Return (X, Y) of the center of cell containing provided text 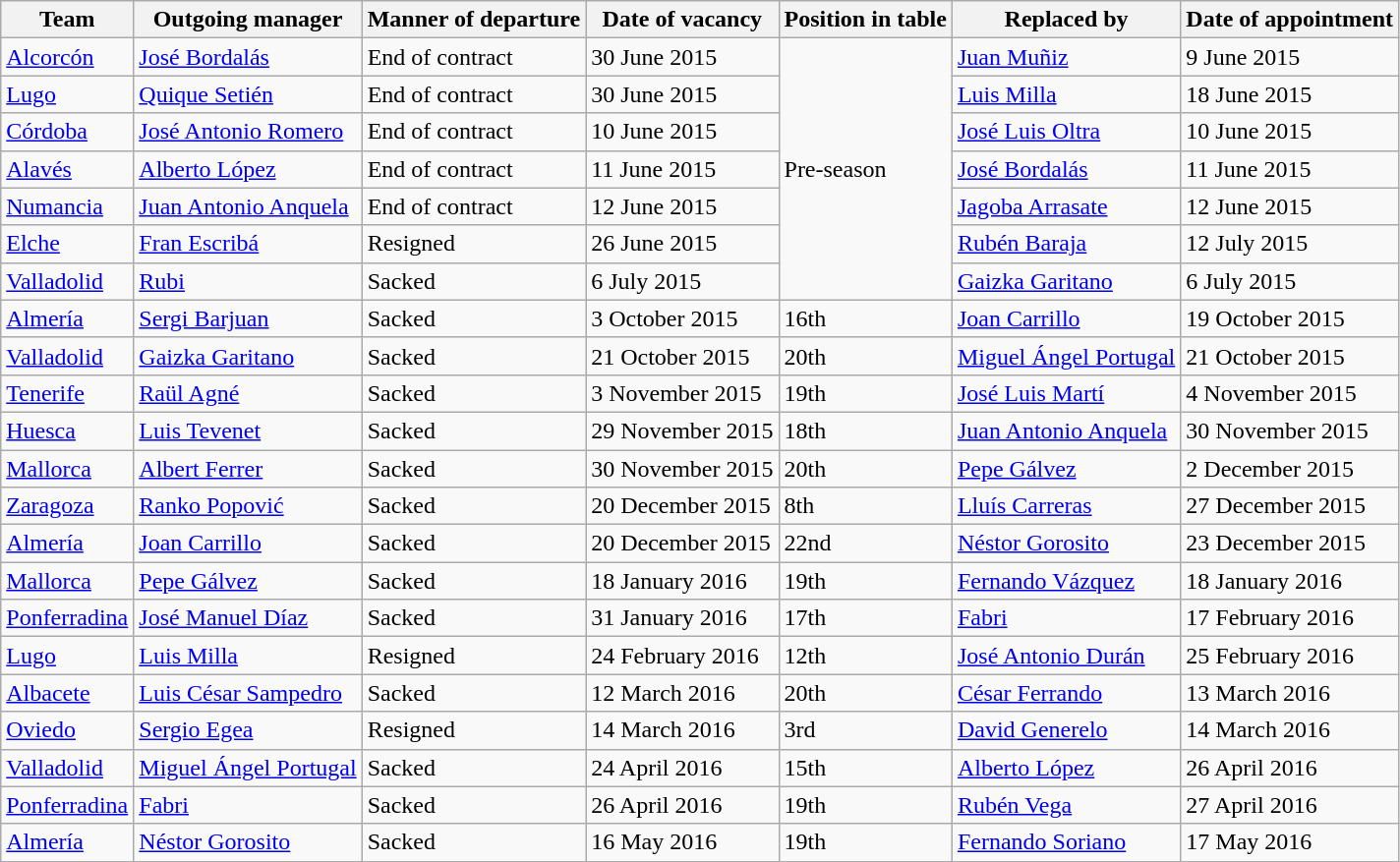
Zaragoza (67, 506)
Outgoing manager (248, 20)
Sergi Barjuan (248, 318)
Raül Agné (248, 393)
José Manuel Díaz (248, 618)
4 November 2015 (1290, 393)
27 December 2015 (1290, 506)
Tenerife (67, 393)
José Antonio Romero (248, 132)
12th (865, 656)
Numancia (67, 206)
Huesca (67, 431)
18th (865, 431)
Rubén Vega (1066, 805)
Date of appointment (1290, 20)
Luis César Sampedro (248, 693)
José Antonio Durán (1066, 656)
19 October 2015 (1290, 318)
16th (865, 318)
Alcorcón (67, 57)
Position in table (865, 20)
12 March 2016 (682, 693)
Lluís Carreras (1066, 506)
César Ferrando (1066, 693)
13 March 2016 (1290, 693)
24 February 2016 (682, 656)
Pre-season (865, 169)
16 May 2016 (682, 842)
12 July 2015 (1290, 244)
Manner of departure (474, 20)
Albert Ferrer (248, 469)
Elche (67, 244)
3rd (865, 730)
Rubén Baraja (1066, 244)
Oviedo (67, 730)
25 February 2016 (1290, 656)
Albacete (67, 693)
José Luis Martí (1066, 393)
18 June 2015 (1290, 94)
17 February 2016 (1290, 618)
17th (865, 618)
David Generelo (1066, 730)
23 December 2015 (1290, 544)
17 May 2016 (1290, 842)
27 April 2016 (1290, 805)
Fran Escribá (248, 244)
Ranko Popović (248, 506)
Replaced by (1066, 20)
2 December 2015 (1290, 469)
22nd (865, 544)
Córdoba (67, 132)
José Luis Oltra (1066, 132)
Alavés (67, 169)
Sergio Egea (248, 730)
Team (67, 20)
29 November 2015 (682, 431)
Jagoba Arrasate (1066, 206)
Date of vacancy (682, 20)
Fernando Soriano (1066, 842)
Juan Muñiz (1066, 57)
3 October 2015 (682, 318)
Rubi (248, 281)
8th (865, 506)
Fernando Vázquez (1066, 581)
15th (865, 768)
9 June 2015 (1290, 57)
26 June 2015 (682, 244)
3 November 2015 (682, 393)
Luis Tevenet (248, 431)
24 April 2016 (682, 768)
31 January 2016 (682, 618)
Quique Setién (248, 94)
